Locate the cell with the specified text and output its (x, y) center coordinate. 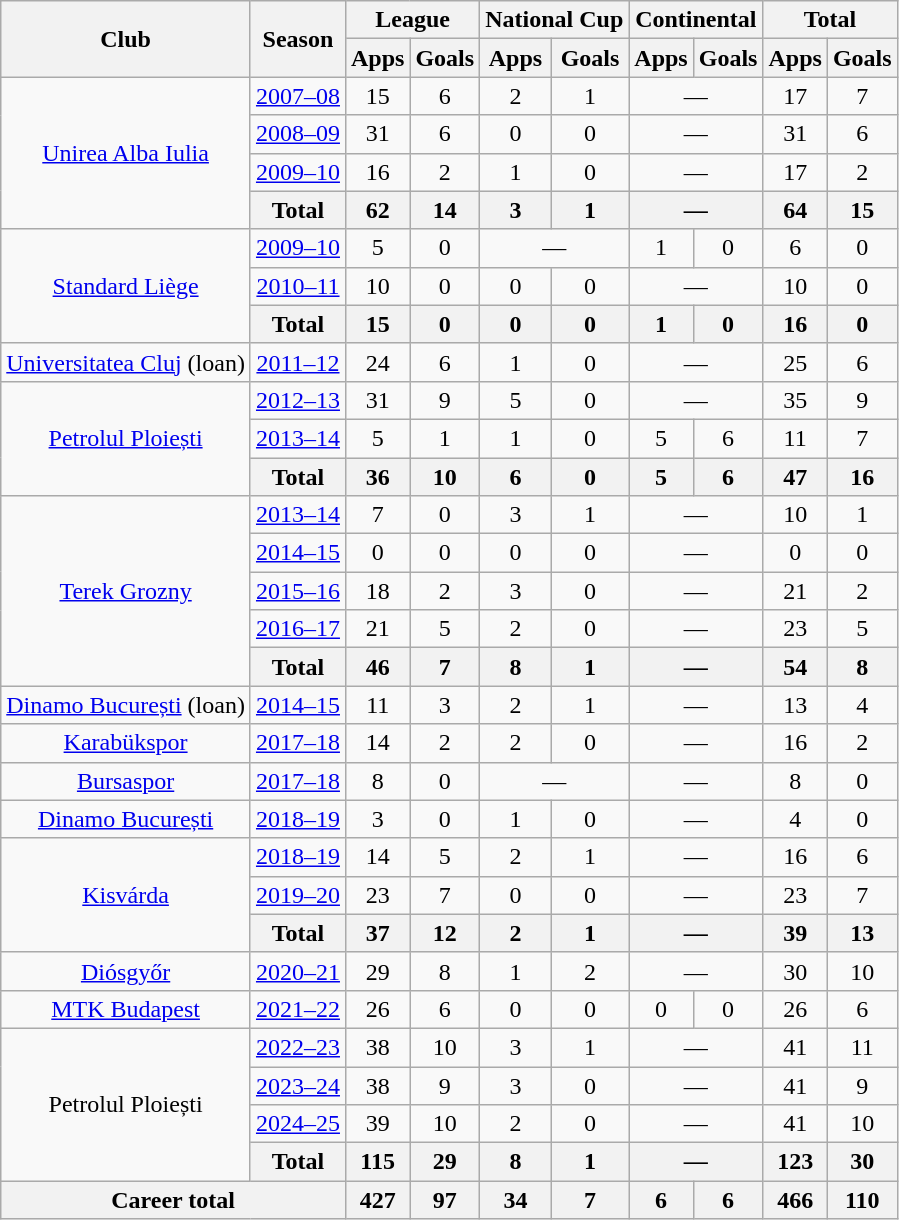
Season (298, 39)
National Cup (554, 20)
97 (445, 1200)
2019–20 (298, 895)
62 (377, 210)
18 (377, 591)
2012–13 (298, 400)
Diósgyőr (126, 971)
2020–21 (298, 971)
Universitatea Cluj (loan) (126, 362)
25 (795, 362)
2010–11 (298, 286)
Unirea Alba Iulia (126, 153)
54 (795, 667)
12 (445, 933)
46 (377, 667)
2023–24 (298, 1085)
466 (795, 1200)
Dinamo București (loan) (126, 705)
2021–22 (298, 1009)
League (412, 20)
36 (377, 477)
427 (377, 1200)
34 (516, 1200)
64 (795, 210)
2007–08 (298, 96)
123 (795, 1162)
Standard Liège (126, 286)
Club (126, 39)
2008–09 (298, 134)
35 (795, 400)
Dinamo București (126, 819)
47 (795, 477)
2022–23 (298, 1047)
Continental (696, 20)
Career total (174, 1200)
Kisvárda (126, 895)
MTK Budapest (126, 1009)
115 (377, 1162)
37 (377, 933)
24 (377, 362)
2011–12 (298, 362)
2024–25 (298, 1124)
Karabükspor (126, 743)
Terek Grozny (126, 591)
2016–17 (298, 629)
2015–16 (298, 591)
110 (862, 1200)
Bursaspor (126, 781)
